Return the [x, y] coordinate for the center point of the cell that contains the specified text.  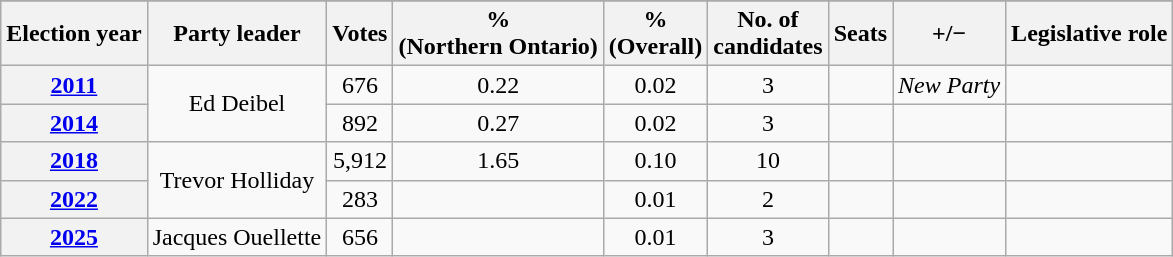
2018 [74, 161]
Seats [860, 34]
Trevor Holliday [237, 180]
656 [360, 237]
2 [768, 199]
5,912 [360, 161]
892 [360, 123]
Election year [74, 34]
0.10 [655, 161]
0.27 [498, 123]
2022 [74, 199]
Ed Deibel [237, 104]
283 [360, 199]
New Party [950, 85]
Party leader [237, 34]
%(Overall) [655, 34]
Votes [360, 34]
2011 [74, 85]
Jacques Ouellette [237, 237]
Legislative role [1090, 34]
676 [360, 85]
1.65 [498, 161]
%(Northern Ontario) [498, 34]
2025 [74, 237]
+/− [950, 34]
10 [768, 161]
0.22 [498, 85]
2014 [74, 123]
No. ofcandidates [768, 34]
